Scan for the cell matching the given text and deliver its (x, y) coordinate at center. 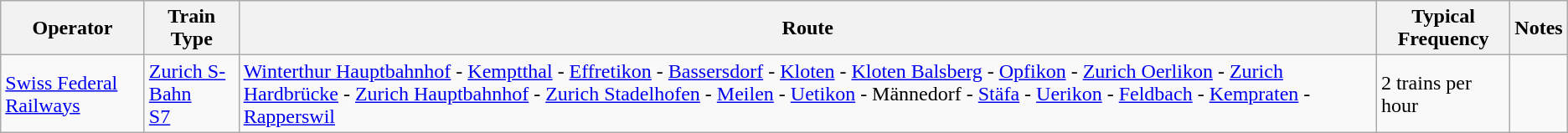
Route (807, 28)
Swiss Federal Railways (73, 94)
Zurich S-BahnS7 (191, 94)
Typical Frequency (1442, 28)
2 trains per hour (1442, 94)
Notes (1539, 28)
Train Type (191, 28)
Operator (73, 28)
